From the cell containing the given text, extract its center point as [x, y] coordinate. 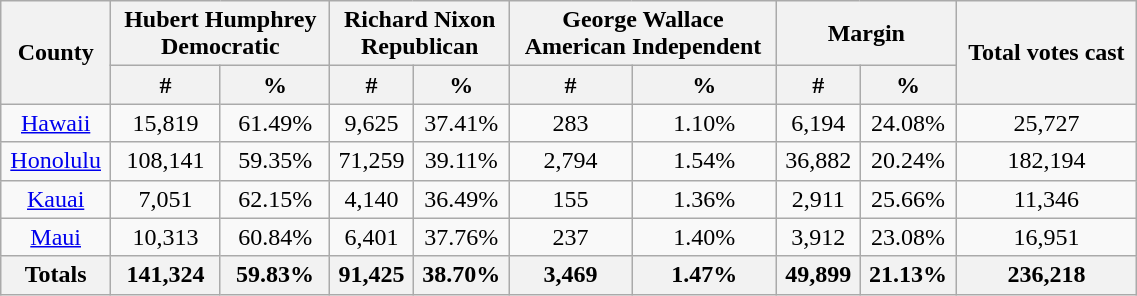
25.66% [908, 199]
11,346 [1046, 199]
7,051 [166, 199]
Honolulu [56, 161]
60.84% [275, 237]
1.10% [704, 123]
24.08% [908, 123]
George WallaceAmerican Independent [642, 34]
62.15% [275, 199]
59.35% [275, 161]
61.49% [275, 123]
16,951 [1046, 237]
23.08% [908, 237]
4,140 [372, 199]
Total votes cast [1046, 52]
2,911 [818, 199]
91,425 [372, 275]
10,313 [166, 237]
9,625 [372, 123]
25,727 [1046, 123]
20.24% [908, 161]
71,259 [372, 161]
1.40% [704, 237]
36,882 [818, 161]
59.83% [275, 275]
108,141 [166, 161]
3,912 [818, 237]
6,194 [818, 123]
Kauai [56, 199]
15,819 [166, 123]
39.11% [461, 161]
3,469 [570, 275]
Totals [56, 275]
36.49% [461, 199]
37.41% [461, 123]
155 [570, 199]
1.47% [704, 275]
Richard NixonRepublican [420, 34]
49,899 [818, 275]
141,324 [166, 275]
6,401 [372, 237]
Hawaii [56, 123]
2,794 [570, 161]
182,194 [1046, 161]
Maui [56, 237]
37.76% [461, 237]
1.36% [704, 199]
237 [570, 237]
County [56, 52]
38.70% [461, 275]
236,218 [1046, 275]
283 [570, 123]
Margin [866, 34]
1.54% [704, 161]
Hubert HumphreyDemocratic [220, 34]
21.13% [908, 275]
